Return the (x, y) coordinate for the center point of the cell that contains the specified text.  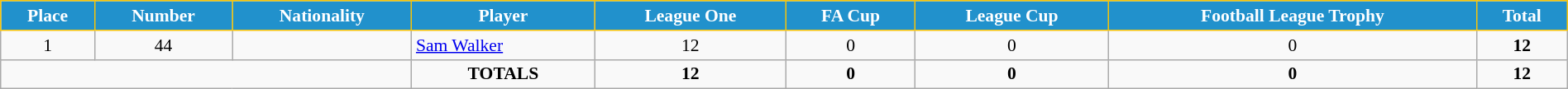
Football League Trophy (1293, 16)
44 (163, 45)
Place (48, 16)
Number (163, 16)
FA Cup (850, 16)
Sam Walker (503, 45)
TOTALS (503, 74)
Player (503, 16)
League One (691, 16)
Total (1522, 16)
League Cup (1011, 16)
1 (48, 45)
Nationality (323, 16)
